Scan for the cell matching the given text and deliver its [x, y] coordinate at center. 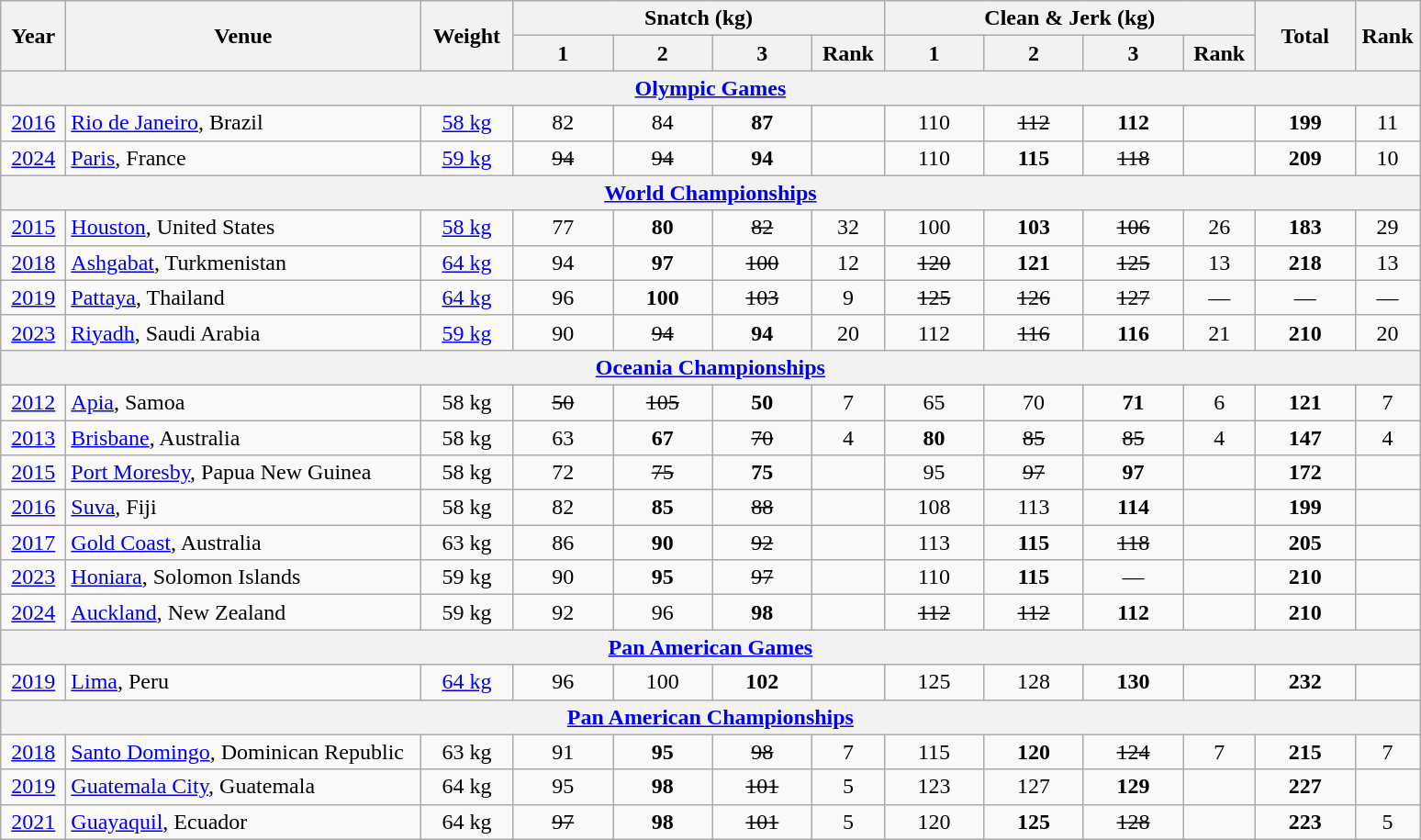
29 [1388, 228]
87 [762, 123]
215 [1305, 752]
21 [1219, 332]
2017 [33, 543]
86 [564, 543]
Lima, Peru [243, 682]
32 [848, 228]
Gold Coast, Australia [243, 543]
105 [663, 402]
Oceania Championships [710, 367]
Paris, France [243, 158]
84 [663, 123]
65 [934, 402]
Year [33, 36]
91 [564, 752]
106 [1133, 228]
108 [934, 508]
130 [1133, 682]
12 [848, 263]
Pattaya, Thailand [243, 297]
Venue [243, 36]
Olympic Games [710, 88]
88 [762, 508]
Honiara, Solomon Islands [243, 577]
102 [762, 682]
227 [1305, 787]
Houston, United States [243, 228]
Port Moresby, Papua New Guinea [243, 473]
Clean & Jerk (kg) [1069, 18]
2013 [33, 438]
Auckland, New Zealand [243, 612]
10 [1388, 158]
Ashgabat, Turkmenistan [243, 263]
Riyadh, Saudi Arabia [243, 332]
77 [564, 228]
Guatemala City, Guatemala [243, 787]
Santo Domingo, Dominican Republic [243, 752]
World Championships [710, 193]
114 [1133, 508]
147 [1305, 438]
123 [934, 787]
2021 [33, 822]
72 [564, 473]
223 [1305, 822]
Pan American Championships [710, 717]
129 [1133, 787]
67 [663, 438]
9 [848, 297]
Pan American Games [710, 647]
Apia, Samoa [243, 402]
124 [1133, 752]
126 [1034, 297]
Total [1305, 36]
Snatch (kg) [699, 18]
Suva, Fiji [243, 508]
232 [1305, 682]
6 [1219, 402]
2012 [33, 402]
Brisbane, Australia [243, 438]
71 [1133, 402]
Weight [466, 36]
172 [1305, 473]
209 [1305, 158]
11 [1388, 123]
26 [1219, 228]
183 [1305, 228]
Guayaquil, Ecuador [243, 822]
63 [564, 438]
218 [1305, 263]
205 [1305, 543]
Rio de Janeiro, Brazil [243, 123]
